Locate the cell with the specified text and output its [x, y] center coordinate. 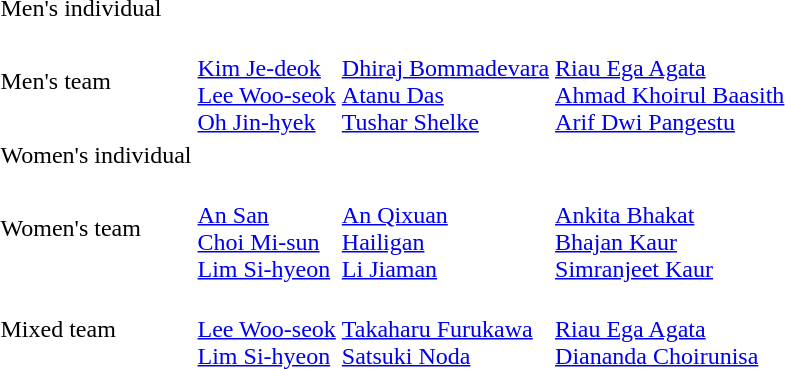
Dhiraj BommadevaraAtanu DasTushar Shelke [445, 82]
An SanChoi Mi-sunLim Si-hyeon [266, 228]
An QixuanHailiganLi Jiaman [445, 228]
Kim Je-deokLee Woo-seokOh Jin-hyek [266, 82]
